Search for the cell housing the specified text and yield its [x, y] center coordinate. 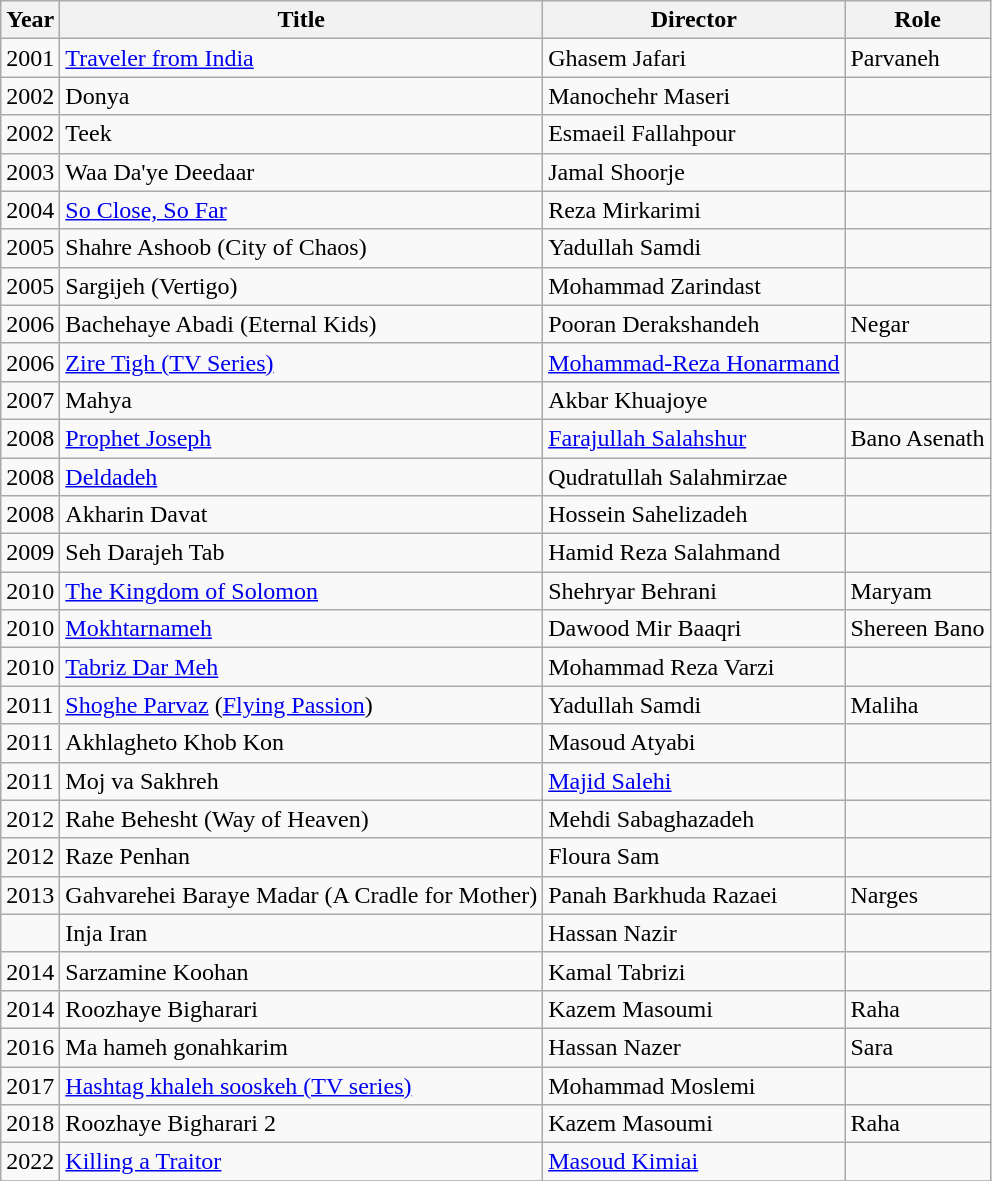
Mahya [302, 400]
Mohammad Zarindast [694, 286]
Mohammad Moslemi [694, 1085]
Shehryar Behrani [694, 591]
Sara [918, 1047]
Roozhaye Bigharari [302, 1009]
Masoud Kimiai [694, 1162]
Donya [302, 96]
Jamal Shoorje [694, 172]
Shoghe Parvaz (Flying Passion) [302, 705]
2017 [30, 1085]
Gahvarehei Baraye Madar (A Cradle for Mother) [302, 895]
Director [694, 20]
Sargijeh (Vertigo) [302, 286]
Raze Penhan [302, 857]
Hamid Reza Salahmand [694, 553]
Killing a Traitor [302, 1162]
Tabriz Dar Meh [302, 667]
Year [30, 20]
Hassan Nazer [694, 1047]
2009 [30, 553]
2022 [30, 1162]
Ghasem Jafari [694, 58]
Mohammad Reza Varzi [694, 667]
Mohammad-Reza Honarmand [694, 362]
2018 [30, 1124]
2003 [30, 172]
Farajullah Salahshur [694, 438]
Hossein Sahelizadeh [694, 515]
Sarzamine Koohan [302, 971]
Negar [918, 324]
Waa Da'ye Deedaar [302, 172]
Rahe Behesht (Way of Heaven) [302, 819]
Teek [302, 134]
Inja Iran [302, 933]
Maliha [918, 705]
2016 [30, 1047]
Title [302, 20]
Esmaeil Fallahpour [694, 134]
Qudratullah Salahmirzae [694, 477]
2013 [30, 895]
Akharin Davat [302, 515]
Prophet Joseph [302, 438]
Traveler from India [302, 58]
Role [918, 20]
Bachehaye Abadi (Eternal Kids) [302, 324]
Shahre Ashoob (City of Chaos) [302, 248]
Dawood Mir Baaqri [694, 629]
Panah Barkhuda Razaei [694, 895]
Seh Darajeh Tab [302, 553]
Deldadeh [302, 477]
Parvaneh [918, 58]
Maryam [918, 591]
Manochehr Maseri [694, 96]
Masoud Atyabi [694, 743]
Zire Tigh (TV Series) [302, 362]
Roozhaye Bigharari 2 [302, 1124]
The Kingdom of Solomon [302, 591]
Hassan Nazir [694, 933]
Pooran Derakshandeh [694, 324]
Akbar Khuajoye [694, 400]
Mehdi Sabaghazadeh [694, 819]
2001 [30, 58]
Bano Asenath [918, 438]
Majid Salehi [694, 781]
Kamal Tabrizi [694, 971]
Shereen Bano [918, 629]
Reza Mirkarimi [694, 210]
Ma hameh gonahkarim [302, 1047]
Narges [918, 895]
Mokhtarnameh [302, 629]
Akhlagheto Khob Kon [302, 743]
So Close, So Far [302, 210]
Floura Sam [694, 857]
Moj va Sakhreh [302, 781]
2007 [30, 400]
2004 [30, 210]
Hashtag khaleh sooskeh (TV series) [302, 1085]
